Pinpoint the cell where the given text exists, returning its [x, y] midpoint coordinate. 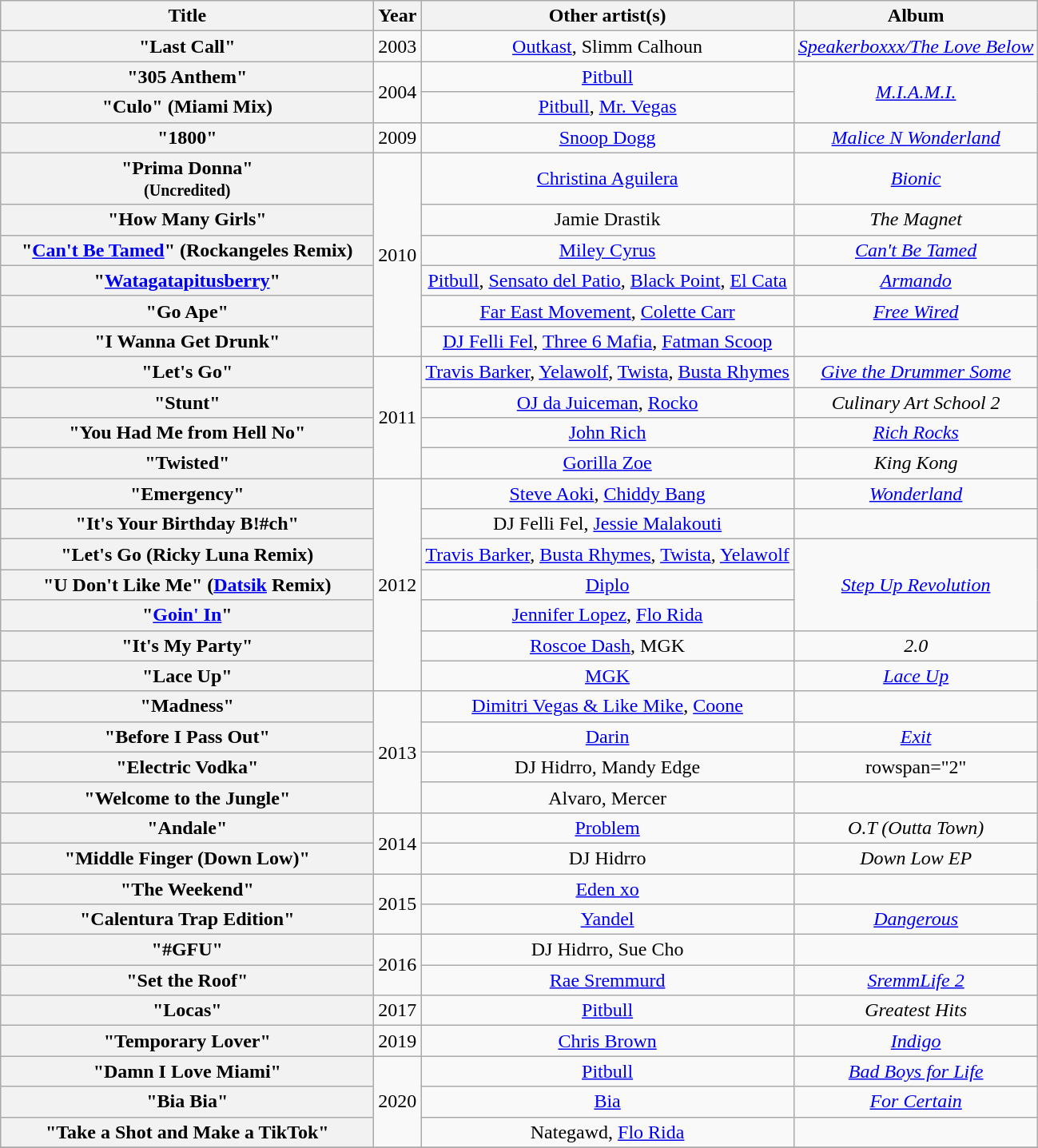
"Culo" (Miami Mix) [187, 107]
"Prima Donna"(Uncredited) [187, 179]
"How Many Girls" [187, 220]
"Lace Up" [187, 676]
Bionic [916, 179]
Lace Up [916, 676]
Christina Aguilera [607, 179]
DJ Hidrro [607, 858]
Gorilla Zoe [607, 463]
Pitbull, Mr. Vegas [607, 107]
Roscoe Dash, MGK [607, 646]
rowspan="2" [916, 767]
"Goin' In" [187, 615]
"305 Anthem" [187, 77]
"Last Call" [187, 46]
2020 [398, 1102]
Eden xo [607, 889]
2003 [398, 46]
"#GFU" [187, 950]
Dangerous [916, 920]
Problem [607, 828]
2013 [398, 752]
Darin [607, 737]
"1800" [187, 137]
DJ Hidrro, Sue Cho [607, 950]
Title [187, 16]
Pitbull, Sensato del Patio, Black Point, El Cata [607, 280]
"Let's Go" [187, 371]
"Let's Go (Ricky Luna Remix) [187, 554]
2016 [398, 965]
The Magnet [916, 220]
"Watagatapitusberry" [187, 280]
Travis Barker, Yelawolf, Twista, Busta Rhymes [607, 371]
2010 [398, 254]
2014 [398, 843]
"It's My Party" [187, 646]
DJ Felli Fel, Jessie Malakouti [607, 524]
O.T (Outta Town) [916, 828]
2015 [398, 904]
Malice N Wonderland [916, 137]
"It's Your Birthday B!#ch" [187, 524]
Bia [607, 1102]
Free Wired [916, 311]
Year [398, 16]
"The Weekend" [187, 889]
Speakerboxxx/The Love Below [916, 46]
2017 [398, 1011]
Other artist(s) [607, 16]
"Madness" [187, 706]
Greatest Hits [916, 1011]
Can't Be Tamed [916, 250]
"Twisted" [187, 463]
"Temporary Lover" [187, 1041]
Album [916, 16]
"Emergency" [187, 494]
"Damn I Love Miami" [187, 1071]
Travis Barker, Busta Rhymes, Twista, Yelawolf [607, 554]
Snoop Dogg [607, 137]
"Bia Bia" [187, 1102]
Outkast, Slimm Calhoun [607, 46]
SremmLife 2 [916, 980]
Steve Aoki, Chiddy Bang [607, 494]
Armando [916, 280]
Far East Movement, Colette Carr [607, 311]
Culinary Art School 2 [916, 402]
Chris Brown [607, 1041]
King Kong [916, 463]
M.I.A.M.I. [916, 92]
Jamie Drastik [607, 220]
Exit [916, 737]
"Andale" [187, 828]
"Can't Be Tamed" (Rockangeles Remix) [187, 250]
"Locas" [187, 1011]
Rich Rocks [916, 433]
2011 [398, 417]
Step Up Revolution [916, 585]
"Go Ape" [187, 311]
OJ da Juiceman, Rocko [607, 402]
"Middle Finger (Down Low)" [187, 858]
Indigo [916, 1041]
DJ Felli Fel, Three 6 Mafia, Fatman Scoop [607, 341]
2019 [398, 1041]
Jennifer Lopez, Flo Rida [607, 615]
2009 [398, 137]
Nategawd, Flo Rida [607, 1132]
Miley Cyrus [607, 250]
Down Low EP [916, 858]
Rae Sremmurd [607, 980]
MGK [607, 676]
"Electric Vodka" [187, 767]
"Calentura Trap Edition" [187, 920]
"Take a Shot and Make a TikTok" [187, 1132]
"Set the Roof" [187, 980]
"I Wanna Get Drunk" [187, 341]
"Stunt" [187, 402]
Dimitri Vegas & Like Mike, Coone [607, 706]
2004 [398, 92]
2.0 [916, 646]
For Certain [916, 1102]
"Welcome to the Jungle" [187, 797]
DJ Hidrro, Mandy Edge [607, 767]
"Before I Pass Out" [187, 737]
Bad Boys for Life [916, 1071]
Yandel [607, 920]
Wonderland [916, 494]
Diplo [607, 585]
Give the Drummer Some [916, 371]
"U Don't Like Me" (Datsik Remix) [187, 585]
"You Had Me from Hell No" [187, 433]
Alvaro, Mercer [607, 797]
John Rich [607, 433]
2012 [398, 585]
